Scan for the cell matching the given text and deliver its (X, Y) coordinate at center. 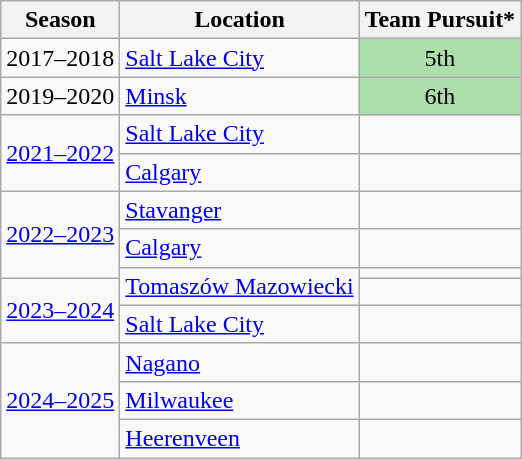
Team Pursuit* (440, 20)
2022–2023 (60, 234)
Stavanger (240, 210)
Tomaszów Mazowiecki (240, 286)
2024–2025 (60, 400)
Milwaukee (240, 400)
2021–2022 (60, 153)
Heerenveen (240, 438)
6th (440, 96)
Nagano (240, 362)
5th (440, 58)
2019–2020 (60, 96)
2023–2024 (60, 310)
2017–2018 (60, 58)
Season (60, 20)
Location (240, 20)
Minsk (240, 96)
